Scan for the cell matching the given text and deliver its [x, y] coordinate at center. 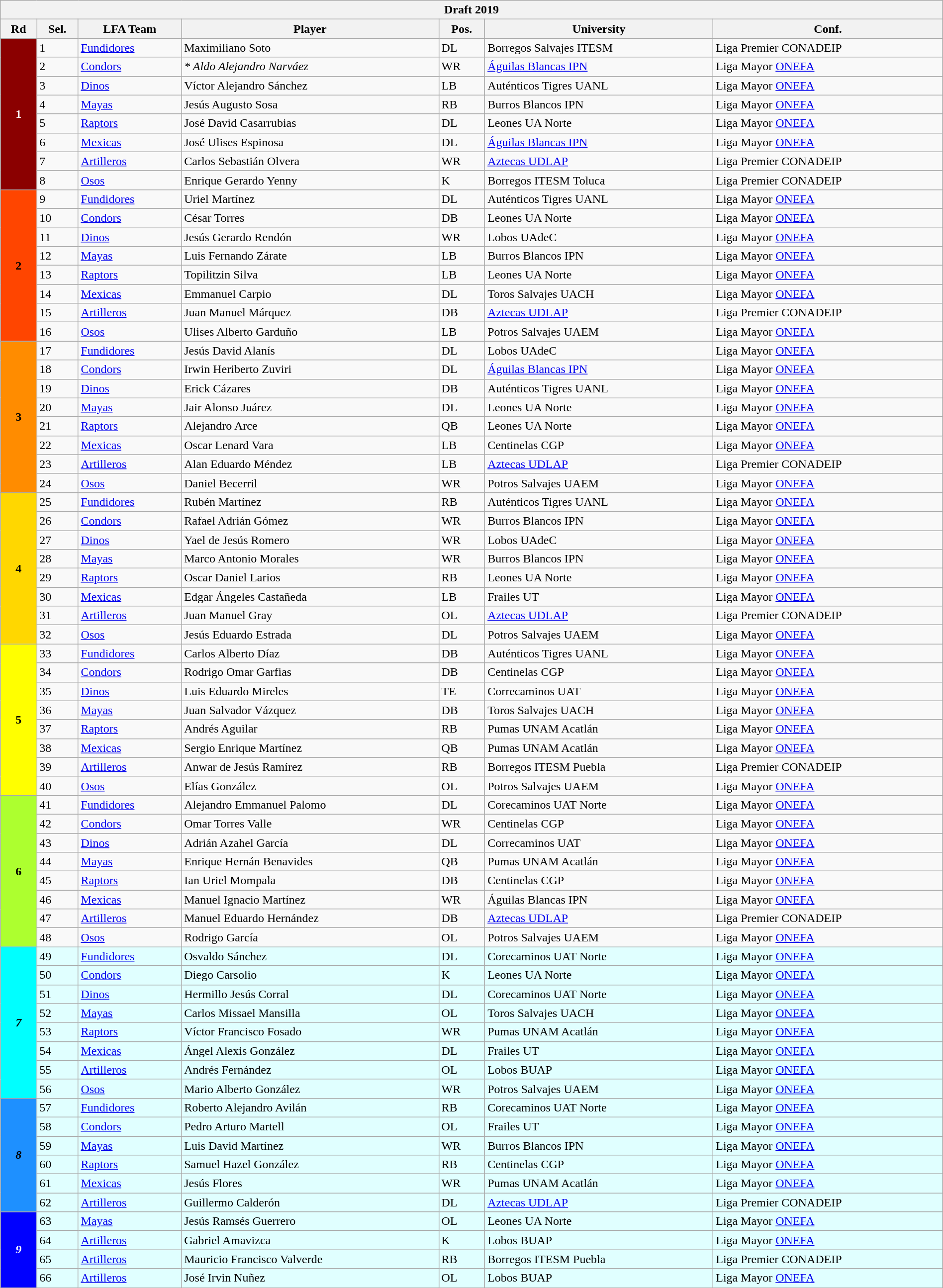
52 [58, 1013]
11 [58, 237]
64 [58, 1240]
Omar Torres Valle [310, 824]
45 [58, 881]
59 [58, 1145]
Adrián Azahel García [310, 843]
Jesús Flores [310, 1184]
37 [58, 729]
63 [58, 1221]
Emmanuel Carpio [310, 294]
15 [58, 313]
Topilitzin Silva [310, 275]
Oscar Lenard Vara [310, 445]
36 [58, 710]
65 [58, 1259]
32 [58, 635]
Erick Cázares [310, 388]
57 [58, 1107]
Jair Alonso Juárez [310, 407]
Borregos Salvajes ITESM [599, 48]
Alan Eduardo Méndez [310, 464]
56 [58, 1089]
Jesús Gerardo Rendón [310, 237]
60 [58, 1165]
Luis Fernando Zárate [310, 256]
47 [58, 919]
Luis Eduardo Mireles [310, 691]
22 [58, 445]
Jesús Augusto Sosa [310, 104]
Player [310, 29]
31 [58, 616]
18 [58, 369]
58 [58, 1126]
25 [58, 502]
54 [58, 1051]
66 [58, 1278]
Carlos Missael Mansilla [310, 1013]
Borregos ITESM Toluca [599, 180]
62 [58, 1202]
Andrés Aguilar [310, 729]
José Irvin Nuñez [310, 1278]
Mario Alberto González [310, 1089]
19 [58, 388]
34 [58, 672]
Jesús Eduardo Estrada [310, 635]
53 [58, 1032]
Draft 2019 [471, 10]
Rd [19, 29]
Oscar Daniel Larios [310, 578]
55 [58, 1070]
TE [462, 691]
Sergio Enrique Martínez [310, 748]
Maximiliano Soto [310, 48]
16 [58, 332]
Irwin Heriberto Zuviri [310, 369]
Ian Uriel Mompala [310, 881]
University [599, 29]
Roberto Alejandro Avilán [310, 1107]
José Ulises Espinosa [310, 142]
Víctor Francisco Fosado [310, 1032]
29 [58, 578]
28 [58, 559]
Pos. [462, 29]
Daniel Becerril [310, 483]
42 [58, 824]
Víctor Alejandro Sánchez [310, 86]
Manuel Ignacio Martínez [310, 900]
20 [58, 407]
Elías González [310, 786]
40 [58, 786]
50 [58, 975]
49 [58, 956]
48 [58, 937]
43 [58, 843]
35 [58, 691]
46 [58, 900]
61 [58, 1184]
Enrique Gerardo Yenny [310, 180]
23 [58, 464]
Carlos Alberto Díaz [310, 653]
24 [58, 483]
LFA Team [130, 29]
33 [58, 653]
26 [58, 521]
Osvaldo Sánchez [310, 956]
Rodrigo García [310, 937]
Yael de Jesús Romero [310, 540]
Marco Antonio Morales [310, 559]
41 [58, 805]
10 [58, 218]
Juan Salvador Vázquez [310, 710]
39 [58, 767]
Juan Manuel Márquez [310, 313]
Rodrigo Omar Garfias [310, 672]
17 [58, 351]
Carlos Sebastián Olvera [310, 161]
Alejandro Arce [310, 426]
Sel. [58, 29]
Ulises Alberto Garduño [310, 332]
Alejandro Emmanuel Palomo [310, 805]
Conf. [828, 29]
Samuel Hazel González [310, 1165]
13 [58, 275]
Gabriel Amavizca [310, 1240]
Ángel Alexis González [310, 1051]
* Aldo Alejandro Narváez [310, 67]
Manuel Eduardo Hernández [310, 919]
38 [58, 748]
Jesús David Alanís [310, 351]
44 [58, 862]
Juan Manuel Gray [310, 616]
Mauricio Francisco Valverde [310, 1259]
Jesús Ramsés Guerrero [310, 1221]
12 [58, 256]
César Torres [310, 218]
Guillermo Calderón [310, 1202]
21 [58, 426]
Diego Carsolio [310, 975]
Rubén Martínez [310, 502]
Rafael Adrián Gómez [310, 521]
30 [58, 597]
Pedro Arturo Martell [310, 1126]
Uriel Martínez [310, 199]
Hermillo Jesús Corral [310, 994]
Luis David Martínez [310, 1145]
José David Casarrubias [310, 123]
Anwar de Jesús Ramírez [310, 767]
Edgar Ángeles Castañeda [310, 597]
51 [58, 994]
Andrés Fernández [310, 1070]
14 [58, 294]
Enrique Hernán Benavides [310, 862]
27 [58, 540]
